Find where the given text appears and provide that cell's center as [x, y] coordinate. 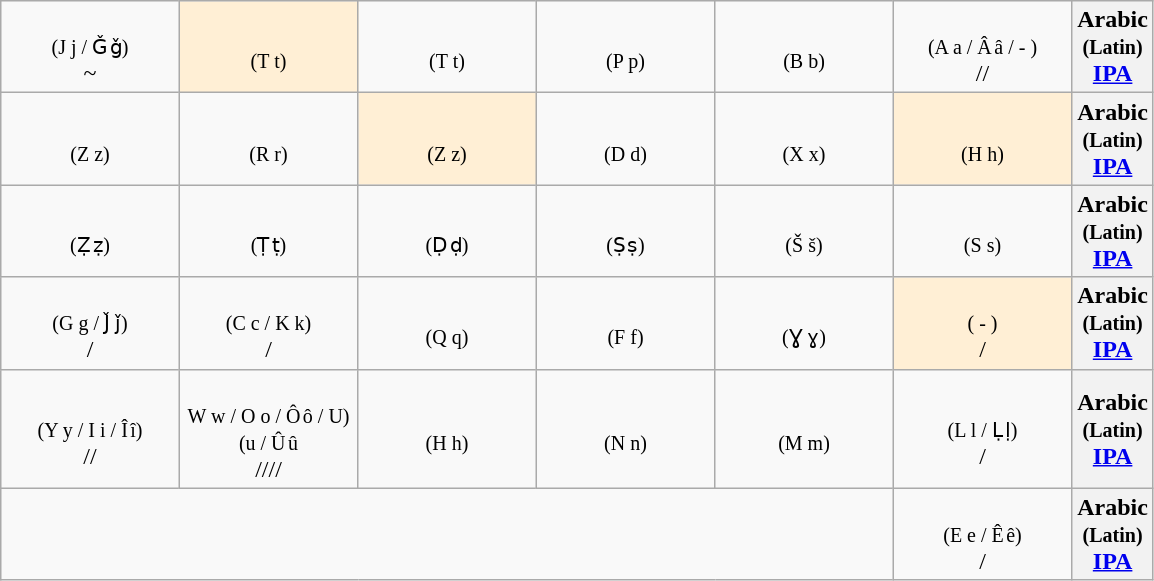
(Ṭ ṭ) [268, 231]
(E e / Ê ê)/ [982, 534]
(P p) [625, 47]
(Ẓ ẓ) [90, 231]
(Y y / I i / Î î)// [90, 428]
(Š š) [804, 231]
(J j / Ǧ ǧ)~ [90, 47]
(X x) [804, 139]
( - )/ [982, 323]
(Ɣ ɣ) [804, 323]
(R r) [268, 139]
‌( - / A a / Â â)// [982, 47]
(M m) [804, 428]
(B b) [804, 47]
(S s) [982, 231]
(Q q) [447, 323]
(L l / Ḷ ḷ)/ [982, 428]
(N n) [625, 428]
(Ṣ ṣ) [625, 231]
(F f) [625, 323]
(G g / J̌ ǰ)/ [90, 323]
(W w / O o / Ô ô / U u / Û û)//// [268, 428]
(C c / K k)/ [268, 323]
(Ḍ ḍ) [447, 231]
(D d) [625, 139]
